Determine the (x, y) coordinate at the center of the cell enclosing the given text.  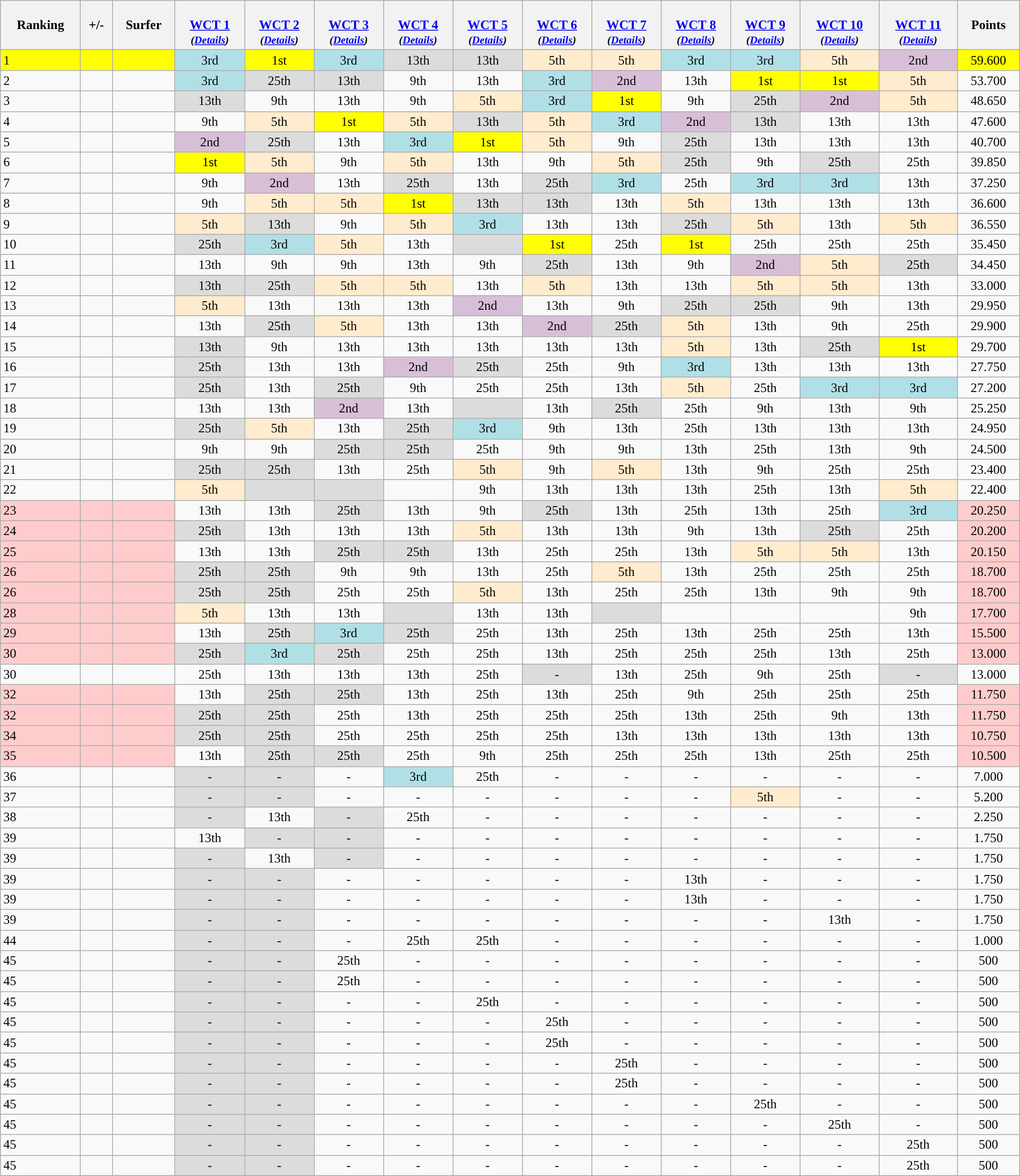
8 (41, 203)
4 (41, 122)
37 (41, 797)
24 (41, 531)
23.400 (988, 469)
WCT 2 (Details) (279, 25)
27.750 (988, 367)
WCT 4 (Details) (419, 25)
1.000 (988, 940)
48.650 (988, 101)
WCT 3 (Details) (349, 25)
22.400 (988, 490)
23 (41, 510)
24.950 (988, 429)
16 (41, 367)
28 (41, 612)
40.700 (988, 142)
5 (41, 142)
18 (41, 408)
29 (41, 633)
20.200 (988, 531)
WCT 8 (Details) (696, 25)
20.250 (988, 510)
WCT 11 (Details) (918, 25)
24.500 (988, 449)
2.250 (988, 817)
35 (41, 756)
15.500 (988, 633)
11 (41, 265)
12 (41, 286)
WCT 6 (Details) (557, 25)
9 (41, 224)
19 (41, 429)
13 (41, 306)
17 (41, 388)
47.600 (988, 122)
36.600 (988, 203)
2 (41, 81)
33.000 (988, 286)
5.200 (988, 797)
27.200 (988, 388)
6 (41, 162)
7.000 (988, 776)
7 (41, 183)
10.500 (988, 756)
3 (41, 101)
21 (41, 469)
22 (41, 490)
Surfer (144, 25)
39.850 (988, 162)
38 (41, 817)
10.750 (988, 736)
20 (41, 449)
35.450 (988, 244)
WCT 7 (Details) (626, 25)
WCT 9 (Details) (765, 25)
20.150 (988, 551)
1 (41, 60)
17.700 (988, 612)
53.700 (988, 81)
WCT 5 (Details) (487, 25)
36 (41, 776)
44 (41, 940)
10 (41, 244)
Ranking (41, 25)
34.450 (988, 265)
+/- (97, 25)
59.600 (988, 60)
29.950 (988, 306)
14 (41, 326)
15 (41, 347)
29.900 (988, 326)
29.700 (988, 347)
36.550 (988, 224)
Points (988, 25)
25 (41, 551)
37.250 (988, 183)
25.250 (988, 408)
34 (41, 736)
WCT 10 (Details) (839, 25)
WCT 1 (Details) (210, 25)
